From the cell containing the given text, extract its center point as (X, Y) coordinate. 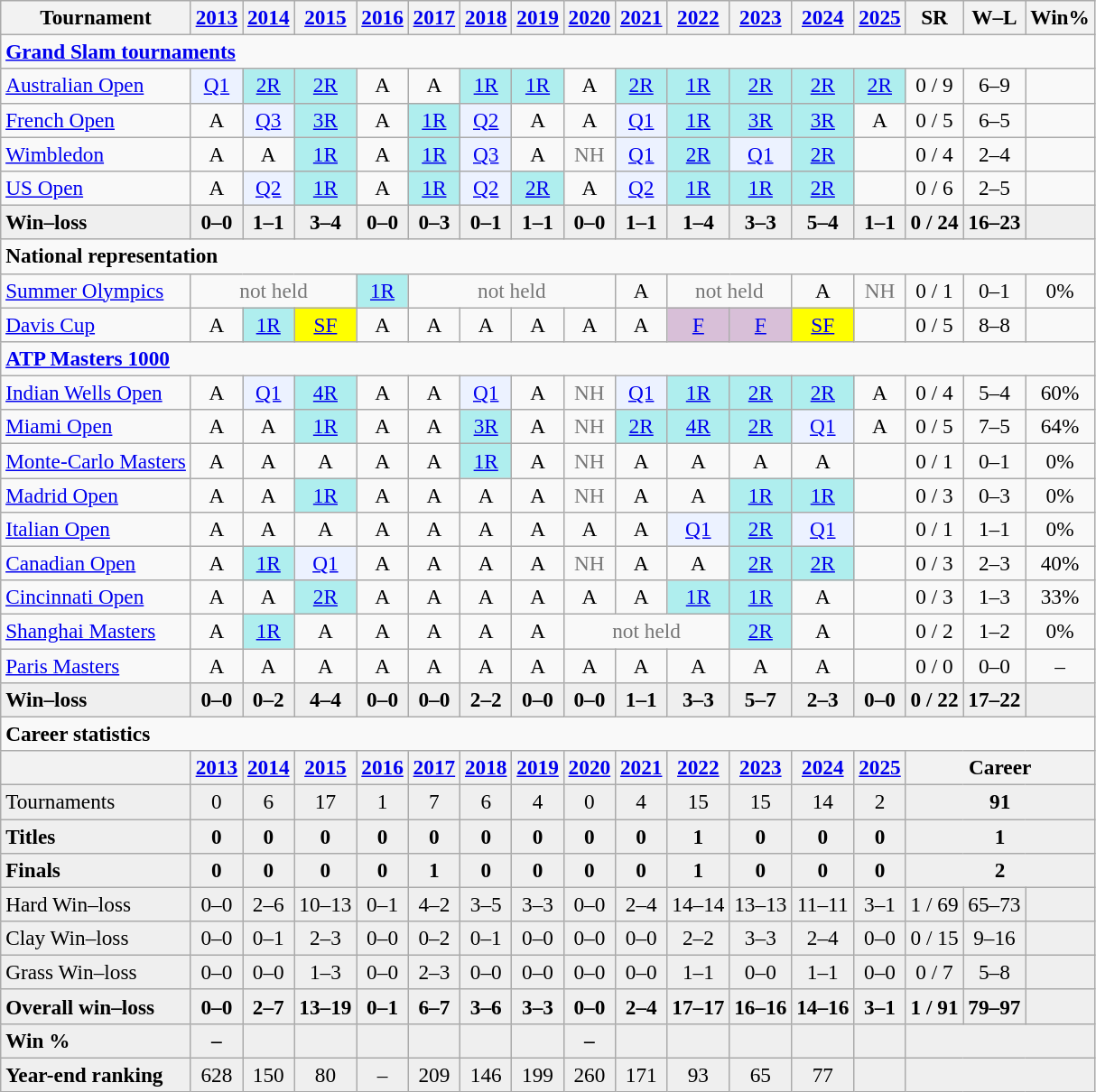
0 / 22 (934, 699)
0 / 7 (934, 972)
Win% (1060, 17)
Hard Win–loss (96, 904)
60% (1060, 393)
Clay Win–loss (96, 938)
Shanghai Masters (96, 631)
8–8 (995, 324)
3–5 (486, 904)
65–73 (995, 904)
1 / 69 (934, 904)
209 (433, 1074)
171 (641, 1074)
1 / 91 (934, 1006)
11–11 (823, 904)
0 / 15 (934, 938)
79–97 (995, 1006)
9–16 (995, 938)
2–7 (269, 1006)
Overall win–loss (96, 1006)
0 / 6 (934, 188)
628 (217, 1074)
7 (433, 801)
Cincinnati Open (96, 597)
Career (1000, 767)
150 (269, 1074)
14–16 (823, 1006)
6–5 (995, 120)
0 / 2 (934, 631)
Year-end ranking (96, 1074)
Wimbledon (96, 153)
Titles (96, 836)
5–7 (760, 699)
16–23 (995, 222)
Tournaments (96, 801)
16–16 (760, 1006)
Davis Cup (96, 324)
Madrid Open (96, 495)
80 (325, 1074)
Tournament (96, 17)
Grand Slam tournaments (547, 51)
13–13 (760, 904)
199 (538, 1074)
Finals (96, 870)
Summer Olympics (96, 291)
Paris Masters (96, 665)
4–2 (433, 904)
93 (699, 1074)
1–2 (995, 631)
3–4 (325, 222)
2–5 (995, 188)
Australian Open (96, 86)
6–9 (995, 86)
Grass Win–loss (96, 972)
Miami Open (96, 427)
Indian Wells Open (96, 393)
65 (760, 1074)
5–8 (995, 972)
13–19 (325, 1006)
ATP Masters 1000 (547, 358)
7–5 (995, 427)
2–6 (269, 904)
Monte-Carlo Masters (96, 460)
SR (934, 17)
14 (823, 801)
W–L (995, 17)
National representation (547, 256)
64% (1060, 427)
33% (1060, 597)
6–7 (433, 1006)
Canadian Open (96, 563)
260 (589, 1074)
17–17 (699, 1006)
146 (486, 1074)
91 (1000, 801)
1–4 (699, 222)
0 / 9 (934, 86)
Win % (96, 1041)
10–13 (325, 904)
40% (1060, 563)
French Open (96, 120)
0 / 0 (934, 665)
Italian Open (96, 529)
0 / 24 (934, 222)
17 (325, 801)
4–4 (325, 699)
14–14 (699, 904)
77 (823, 1074)
Career statistics (547, 734)
3–6 (486, 1006)
US Open (96, 188)
17–22 (995, 699)
